Determine the [x, y] coordinate at the center of the cell enclosing the given text.  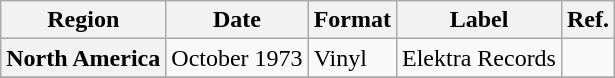
Format [352, 20]
Ref. [588, 20]
October 1973 [237, 58]
Date [237, 20]
Vinyl [352, 58]
North America [84, 58]
Region [84, 20]
Label [478, 20]
Elektra Records [478, 58]
